Find where the given text appears and provide that cell's center as (X, Y) coordinate. 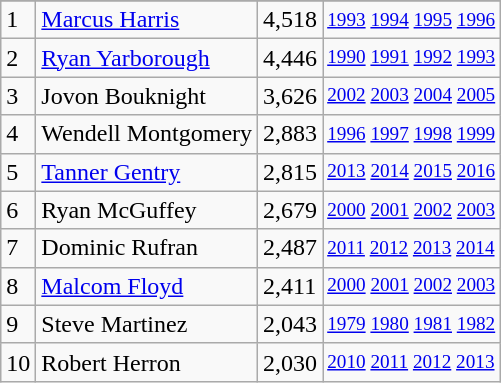
2010 2011 2012 2013 (412, 362)
1993 1994 1995 1996 (412, 20)
2,883 (290, 134)
2,815 (290, 172)
2,043 (290, 324)
Malcom Floyd (147, 286)
2013 2014 2015 2016 (412, 172)
7 (18, 248)
9 (18, 324)
Steve Martinez (147, 324)
Tanner Gentry (147, 172)
2,411 (290, 286)
3,626 (290, 96)
2,030 (290, 362)
2,487 (290, 248)
2,679 (290, 210)
Ryan McGuffey (147, 210)
2002 2003 2004 2005 (412, 96)
5 (18, 172)
2 (18, 58)
Ryan Yarborough (147, 58)
4 (18, 134)
1 (18, 20)
Jovon Bouknight (147, 96)
8 (18, 286)
4,518 (290, 20)
4,446 (290, 58)
6 (18, 210)
Dominic Rufran (147, 248)
Wendell Montgomery (147, 134)
10 (18, 362)
1979 1980 1981 1982 (412, 324)
1996 1997 1998 1999 (412, 134)
1990 1991 1992 1993 (412, 58)
3 (18, 96)
Marcus Harris (147, 20)
Robert Herron (147, 362)
2011 2012 2013 2014 (412, 248)
